Output the (x, y) coordinate of the center of the cell containing the given text.  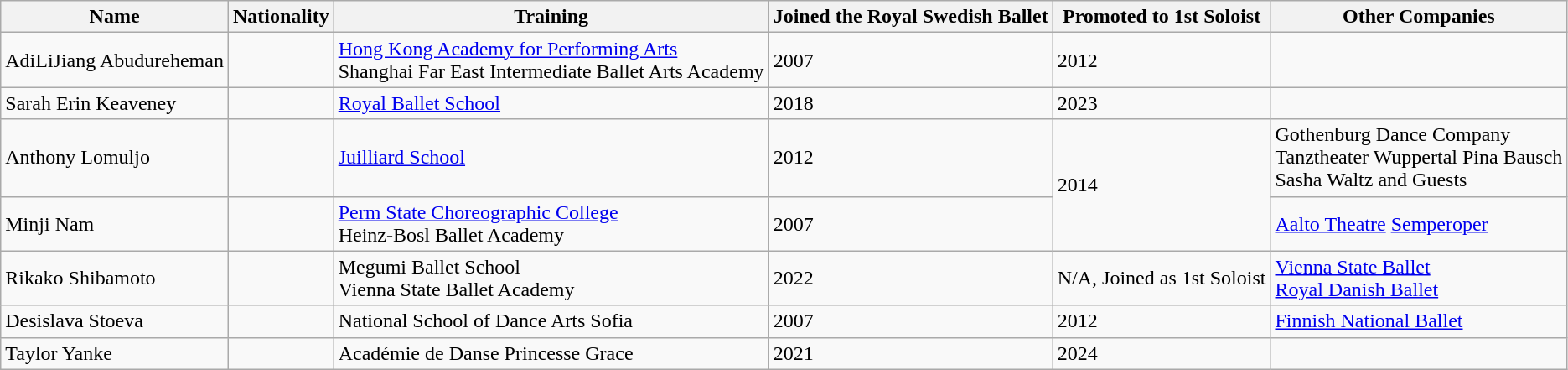
2023 (1162, 103)
Rikako Shibamoto (115, 279)
Joined the Royal Swedish Ballet (910, 17)
Aalto Theatre Semperoper (1419, 223)
N/A, Joined as 1st Soloist (1162, 279)
Juilliard School (551, 158)
2022 (910, 279)
2018 (910, 103)
Royal Ballet School (551, 103)
AdiLiJiang Abudureheman (115, 60)
Name (115, 17)
Other Companies (1419, 17)
2021 (910, 353)
Anthony Lomuljo (115, 158)
2024 (1162, 353)
Perm State Choreographic College Heinz-Bosl Ballet Academy (551, 223)
Vienna State BalletRoyal Danish Ballet (1419, 279)
Hong Kong Academy for Performing ArtsShanghai Far East Intermediate Ballet Arts Academy (551, 60)
Sarah Erin Keaveney (115, 103)
2014 (1162, 185)
Desislava Stoeva (115, 321)
Minji Nam (115, 223)
Gothenburg Dance CompanyTanztheater Wuppertal Pina BauschSasha Waltz and Guests (1419, 158)
National School of Dance Arts Sofia (551, 321)
Megumi Ballet SchoolVienna State Ballet Academy (551, 279)
Training (551, 17)
Taylor Yanke (115, 353)
Promoted to 1st Soloist (1162, 17)
Académie de Danse Princesse Grace (551, 353)
Nationality (281, 17)
Finnish National Ballet (1419, 321)
